Pinpoint the cell where the given text exists, returning its (X, Y) midpoint coordinate. 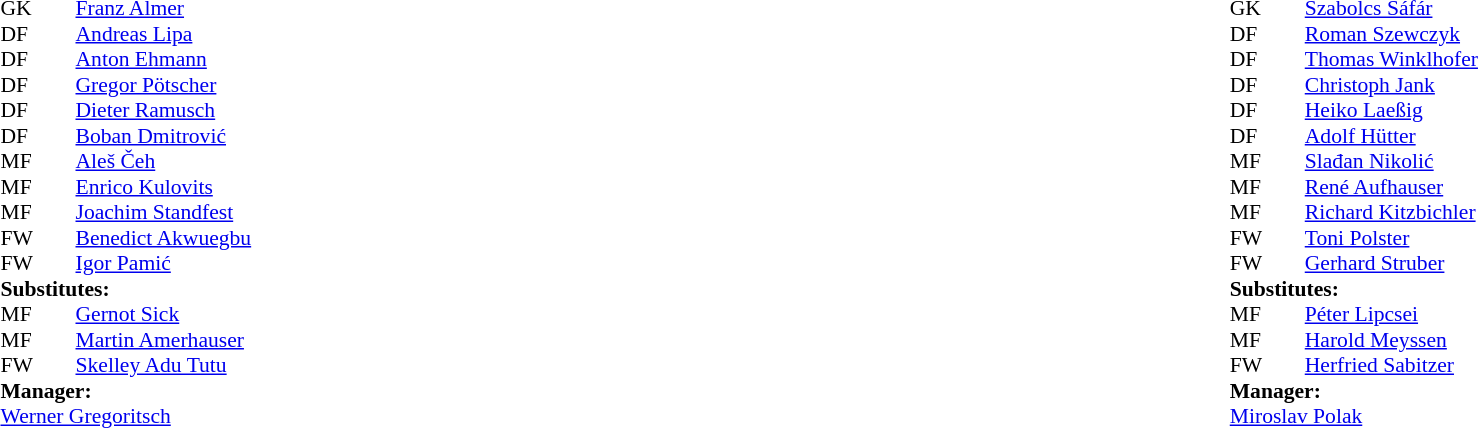
Andreas Lipa (226, 34)
Manager: (188, 391)
Gregor Pötscher (226, 85)
Boban Dmitrović (226, 136)
Enrico Kulovits (226, 187)
Igor Pamić (226, 263)
Skelley Adu Tutu (226, 365)
Benedict Akwuegbu (226, 238)
Substitutes: (188, 289)
Martin Amerhauser (226, 340)
Gernot Sick (226, 315)
Joachim Standfest (226, 213)
Aleš Čeh (226, 161)
Dieter Ramusch (226, 111)
Anton Ehmann (226, 59)
